Locate the cell with the specified text and output its (x, y) center coordinate. 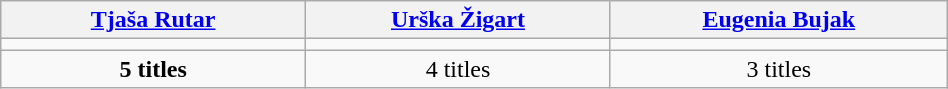
5 titles (154, 69)
Urška Žigart (458, 20)
4 titles (458, 69)
Tjaša Rutar (154, 20)
3 titles (778, 69)
Eugenia Bujak (778, 20)
